From the cell containing the given text, extract its center point as (X, Y) coordinate. 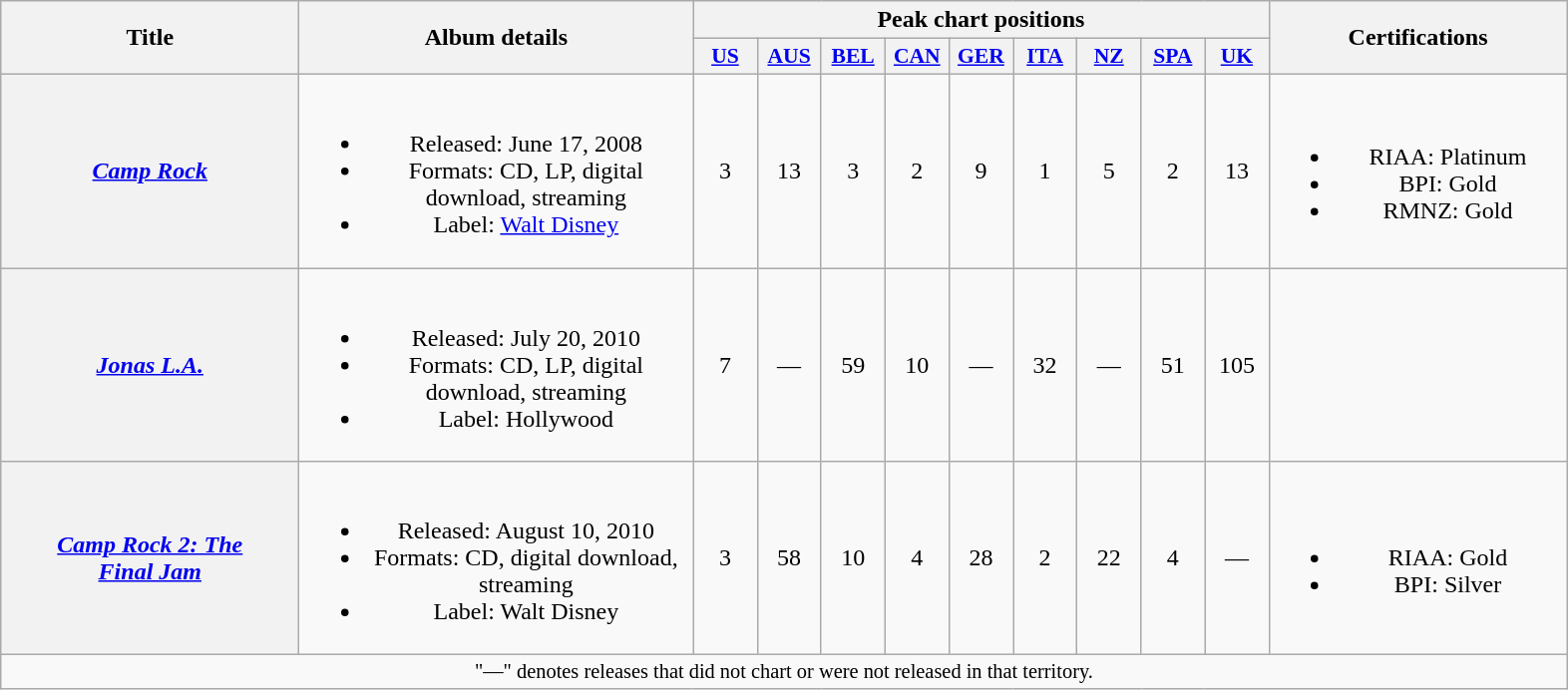
5 (1109, 171)
28 (980, 558)
ITA (1045, 57)
1 (1045, 171)
105 (1237, 364)
32 (1045, 364)
Title (150, 38)
NZ (1109, 57)
RIAA: GoldBPI: Silver (1418, 558)
US (725, 57)
UK (1237, 57)
Released: August 10, 2010Formats: CD, digital download, streamingLabel: Walt Disney (497, 558)
SPA (1173, 57)
22 (1109, 558)
Certifications (1418, 38)
Released: June 17, 2008Formats: CD, LP, digital download, streamingLabel: Walt Disney (497, 171)
Camp Rock 2: TheFinal Jam (150, 558)
51 (1173, 364)
CAN (917, 57)
BEL (853, 57)
59 (853, 364)
Album details (497, 38)
GER (980, 57)
9 (980, 171)
Peak chart positions (981, 20)
RIAA: PlatinumBPI: GoldRMNZ: Gold (1418, 171)
Jonas L.A. (150, 364)
AUS (789, 57)
Released: July 20, 2010Formats: CD, LP, digital download, streamingLabel: Hollywood (497, 364)
58 (789, 558)
Camp Rock (150, 171)
7 (725, 364)
"—" denotes releases that did not chart or were not released in that territory. (784, 672)
